Scan for the cell matching the given text and deliver its (x, y) coordinate at center. 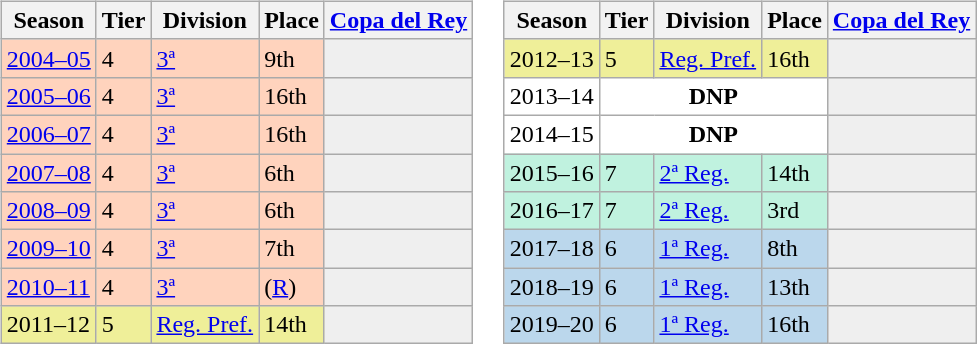
2005–06 (48, 96)
2016–17 (552, 211)
2017–18 (552, 249)
2013–14 (552, 96)
2019–20 (552, 325)
2012–13 (552, 58)
3rd (795, 211)
2018–19 (552, 287)
2007–08 (48, 173)
2011–12 (48, 325)
2004–05 (48, 58)
(R) (292, 287)
13th (795, 287)
2008–09 (48, 211)
2015–16 (552, 173)
2006–07 (48, 134)
8th (795, 249)
2010–11 (48, 287)
2009–10 (48, 249)
7th (292, 249)
9th (292, 58)
2014–15 (552, 134)
